Return the [X, Y] coordinate for the center point of the cell that contains the specified text.  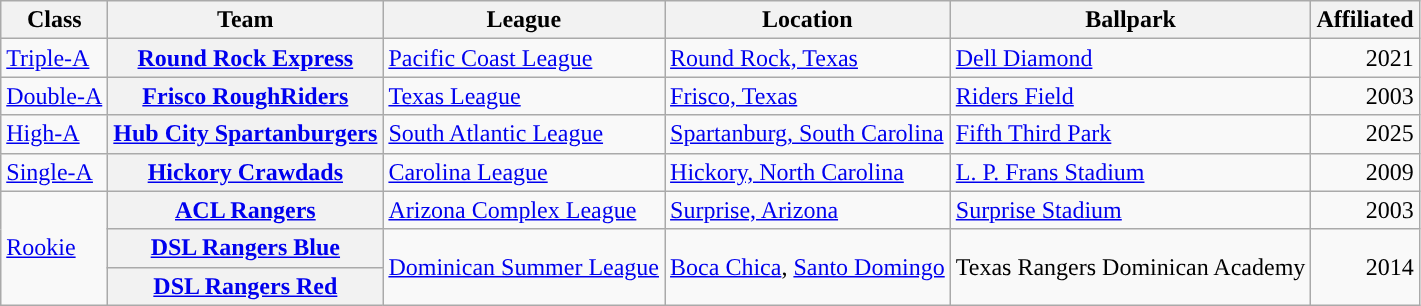
Rookie [54, 248]
ACL Rangers [246, 210]
Surprise, Arizona [808, 210]
Round Rock, Texas [808, 58]
Dell Diamond [1130, 58]
Pacific Coast League [524, 58]
L. P. Frans Stadium [1130, 172]
Class [54, 20]
Affiliated [1365, 20]
2009 [1365, 172]
Carolina League [524, 172]
2014 [1365, 267]
Hickory, North Carolina [808, 172]
Frisco, Texas [808, 96]
Triple-A [54, 58]
2021 [1365, 58]
Texas Rangers Dominican Academy [1130, 267]
Surprise Stadium [1130, 210]
Riders Field [1130, 96]
Hickory Crawdads [246, 172]
Texas League [524, 96]
Arizona Complex League [524, 210]
Fifth Third Park [1130, 134]
DSL Rangers Red [246, 286]
DSL Rangers Blue [246, 248]
Ballpark [1130, 20]
Double-A [54, 96]
Round Rock Express [246, 58]
South Atlantic League [524, 134]
High-A [54, 134]
2025 [1365, 134]
Location [808, 20]
Team [246, 20]
Hub City Spartanburgers [246, 134]
League [524, 20]
Dominican Summer League [524, 267]
Frisco RoughRiders [246, 96]
Spartanburg, South Carolina [808, 134]
Single-A [54, 172]
Boca Chica, Santo Domingo [808, 267]
